Return (x, y) of the center of cell containing provided text 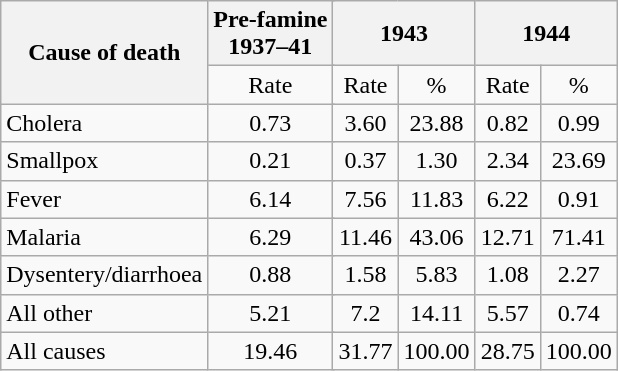
11.83 (436, 199)
All other (104, 313)
11.46 (366, 237)
6.14 (270, 199)
19.46 (270, 351)
1.58 (366, 275)
43.06 (436, 237)
6.29 (270, 237)
31.77 (366, 351)
Dysentery/diarrhoea (104, 275)
Pre-famine1937–41 (270, 34)
Malaria (104, 237)
5.83 (436, 275)
0.82 (508, 123)
1943 (404, 34)
All causes (104, 351)
0.21 (270, 161)
71.41 (578, 237)
5.57 (508, 313)
3.60 (366, 123)
1.08 (508, 275)
0.74 (578, 313)
14.11 (436, 313)
7.2 (366, 313)
Smallpox (104, 161)
0.73 (270, 123)
0.88 (270, 275)
6.22 (508, 199)
2.34 (508, 161)
2.27 (578, 275)
23.88 (436, 123)
0.99 (578, 123)
5.21 (270, 313)
Fever (104, 199)
Cause of death (104, 52)
1.30 (436, 161)
23.69 (578, 161)
12.71 (508, 237)
1944 (546, 34)
0.91 (578, 199)
0.37 (366, 161)
7.56 (366, 199)
28.75 (508, 351)
Cholera (104, 123)
